Output the [X, Y] coordinate of the center of the cell containing the given text.  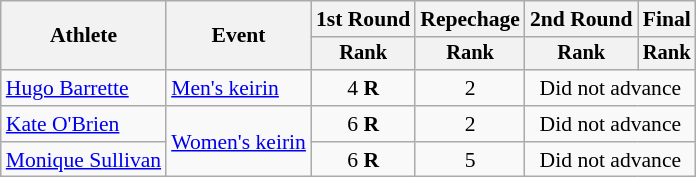
Repechage [470, 19]
Kate O'Brien [84, 124]
Hugo Barrette [84, 88]
Final [667, 19]
2nd Round [582, 19]
Men's keirin [238, 88]
Event [238, 36]
6 R [363, 124]
Women's keirin [238, 142]
4 R [363, 88]
1st Round [363, 19]
Athlete [84, 36]
